Pinpoint the cell where the given text exists, returning its (X, Y) midpoint coordinate. 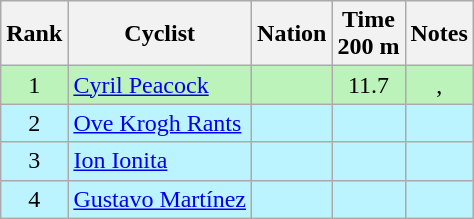
Rank (34, 34)
2 (34, 123)
Time200 m (368, 34)
11.7 (368, 85)
Cyril Peacock (160, 85)
3 (34, 161)
Cyclist (160, 34)
Ion Ionita (160, 161)
Ove Krogh Rants (160, 123)
Nation (292, 34)
4 (34, 199)
, (439, 85)
Gustavo Martínez (160, 199)
1 (34, 85)
Notes (439, 34)
